Determine the [x, y] coordinate at the center of the cell enclosing the given text.  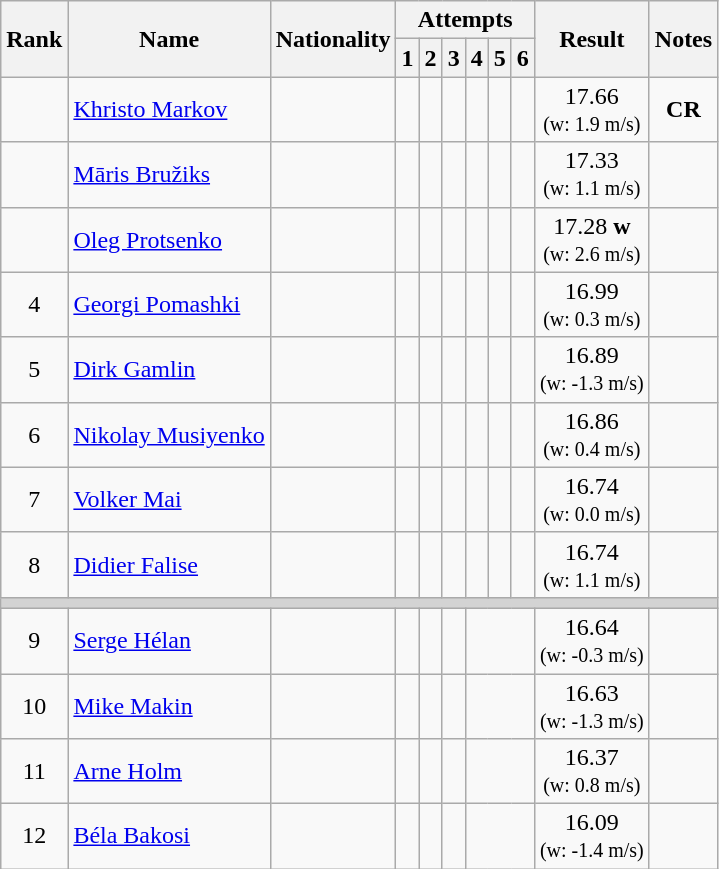
16.09(w: -1.4 m/s) [592, 836]
Nationality [333, 39]
17.66(w: 1.9 m/s) [592, 110]
CR [683, 110]
7 [34, 500]
16.63(w: -1.3 m/s) [592, 706]
16.99(w: 0.3 m/s) [592, 304]
Result [592, 39]
11 [34, 772]
2 [430, 58]
16.74(w: 1.1 m/s) [592, 564]
Arne Holm [169, 772]
Notes [683, 39]
Serge Hélan [169, 640]
Oleg Protsenko [169, 240]
16.74(w: 0.0 m/s) [592, 500]
Volker Mai [169, 500]
Nikolay Musiyenko [169, 434]
10 [34, 706]
Georgi Pomashki [169, 304]
Dirk Gamlin [169, 370]
12 [34, 836]
16.89(w: -1.3 m/s) [592, 370]
8 [34, 564]
Mike Makin [169, 706]
Māris Bružiks [169, 174]
16.37(w: 0.8 m/s) [592, 772]
16.64(w: -0.3 m/s) [592, 640]
17.33(w: 1.1 m/s) [592, 174]
Name [169, 39]
Attempts [465, 20]
Khristo Markov [169, 110]
Didier Falise [169, 564]
1 [408, 58]
16.86(w: 0.4 m/s) [592, 434]
Rank [34, 39]
Béla Bakosi [169, 836]
3 [454, 58]
17.28 w(w: 2.6 m/s) [592, 240]
9 [34, 640]
